Return the [x, y] coordinate for the center point of the cell that contains the specified text.  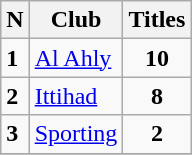
Al Ahly [76, 58]
1 [15, 58]
Sporting [76, 134]
10 [157, 58]
Club [76, 20]
Titles [157, 20]
N [15, 20]
8 [157, 96]
Ittihad [76, 96]
3 [15, 134]
